Detect which cell encompasses the target text, then output its (x, y) center coordinate. 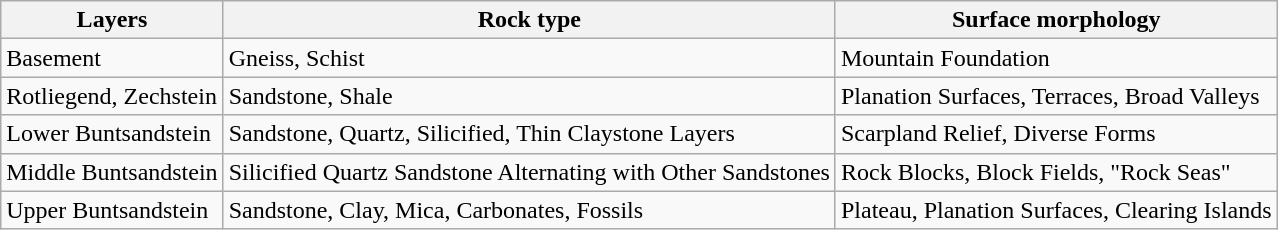
Silicified Quartz Sandstone Alternating with Other Sandstones (529, 172)
Scarpland Relief, Diverse Forms (1056, 134)
Sandstone, Clay, Mica, Carbonates, Fossils (529, 210)
Upper Buntsandstein (112, 210)
Basement (112, 58)
Rotliegend, Zechstein (112, 96)
Sandstone, Shale (529, 96)
Rock Blocks, Block Fields, "Rock Seas" (1056, 172)
Rock type (529, 20)
Gneiss, Schist (529, 58)
Planation Surfaces, Terraces, Broad Valleys (1056, 96)
Middle Buntsandstein (112, 172)
Sandstone, Quartz, Silicified, Thin Claystone Layers (529, 134)
Mountain Foundation (1056, 58)
Plateau, Planation Surfaces, Clearing Islands (1056, 210)
Lower Buntsandstein (112, 134)
Surface morphology (1056, 20)
Layers (112, 20)
